Return (x, y) of the center of cell containing provided text 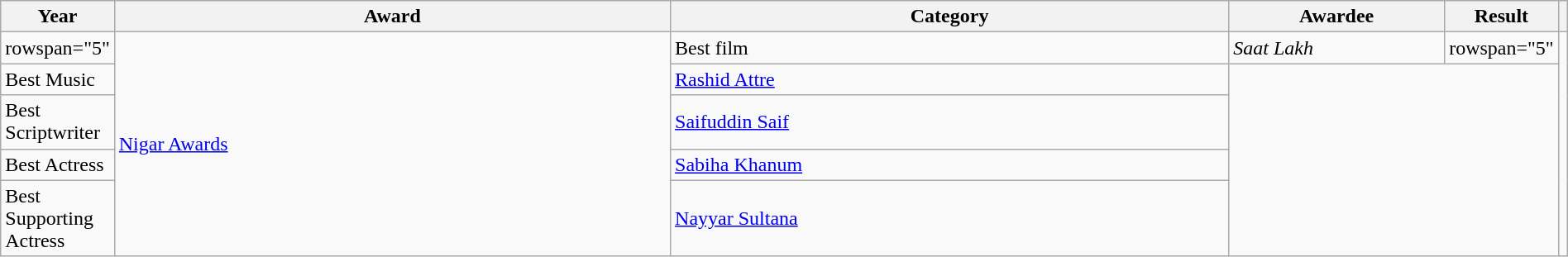
Saat Lakh (1336, 48)
Awardee (1336, 17)
Best film (949, 48)
Year (58, 17)
Best Supporting Actress (58, 218)
Rashid Attre (949, 79)
Nigar Awards (392, 144)
Saifuddin Saif (949, 122)
Nayyar Sultana (949, 218)
Best Scriptwriter (58, 122)
Best Music (58, 79)
Award (392, 17)
Category (949, 17)
Best Actress (58, 164)
Sabiha Khanum (949, 164)
Result (1502, 17)
